Search for the cell housing the specified text and yield its [x, y] center coordinate. 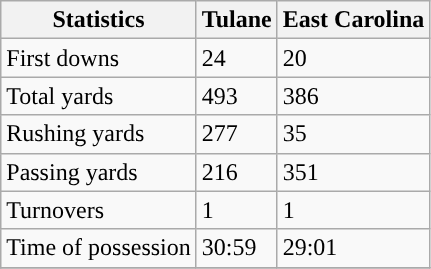
Passing yards [99, 172]
216 [236, 172]
30:59 [236, 248]
35 [354, 134]
493 [236, 96]
Turnovers [99, 210]
Statistics [99, 20]
Time of possession [99, 248]
386 [354, 96]
29:01 [354, 248]
Tulane [236, 20]
Rushing yards [99, 134]
351 [354, 172]
East Carolina [354, 20]
24 [236, 58]
Total yards [99, 96]
277 [236, 134]
First downs [99, 58]
20 [354, 58]
